Determine the [x, y] coordinate at the center of the cell enclosing the given text.  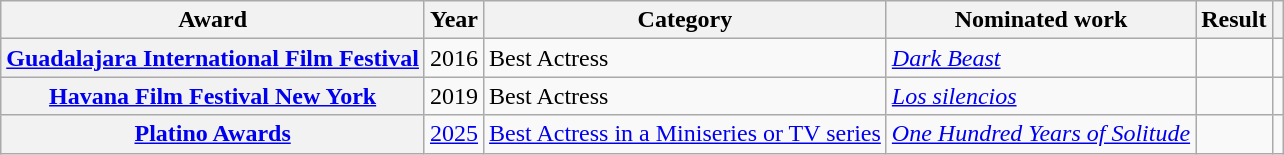
Award [213, 20]
Dark Beast [1040, 58]
Los silencios [1040, 96]
Year [454, 20]
Platino Awards [213, 134]
One Hundred Years of Solitude [1040, 134]
Category [686, 20]
2016 [454, 58]
2019 [454, 96]
Havana Film Festival New York [213, 96]
Best Actress in a Miniseries or TV series [686, 134]
2025 [454, 134]
Nominated work [1040, 20]
Guadalajara International Film Festival [213, 58]
Result [1234, 20]
